Determine the [X, Y] coordinate at the center of the cell enclosing the given text.  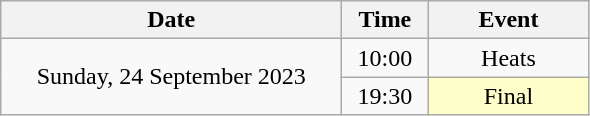
Heats [508, 58]
Sunday, 24 September 2023 [172, 77]
Event [508, 20]
19:30 [385, 96]
Date [172, 20]
Final [508, 96]
10:00 [385, 58]
Time [385, 20]
